Output the [X, Y] coordinate of the center of the cell containing the given text.  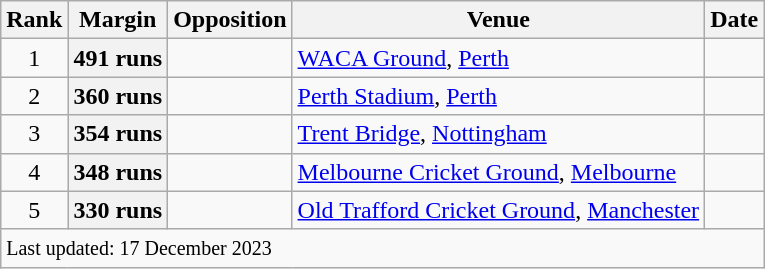
491 runs [118, 58]
Trent Bridge, Nottingham [498, 134]
Perth Stadium, Perth [498, 96]
Venue [498, 20]
Date [734, 20]
Melbourne Cricket Ground, Melbourne [498, 172]
4 [34, 172]
5 [34, 210]
Margin [118, 20]
330 runs [118, 210]
Last updated: 17 December 2023 [382, 248]
1 [34, 58]
WACA Ground, Perth [498, 58]
Opposition [230, 20]
354 runs [118, 134]
Old Trafford Cricket Ground, Manchester [498, 210]
348 runs [118, 172]
3 [34, 134]
360 runs [118, 96]
2 [34, 96]
Rank [34, 20]
